Detect which cell encompasses the target text, then output its (X, Y) center coordinate. 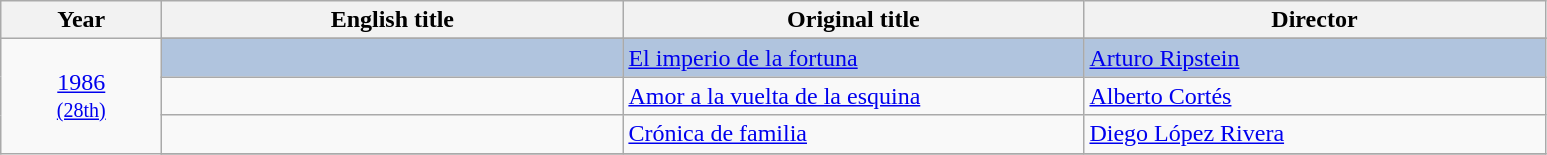
Crónica de familia (854, 134)
1986(28th) (82, 96)
Alberto Cortés (1314, 96)
Director (1314, 20)
Amor a la vuelta de la esquina (854, 96)
English title (392, 20)
Original title (854, 20)
Arturo Ripstein (1314, 58)
Year (82, 20)
El imperio de la fortuna (854, 58)
Diego López Rivera (1314, 134)
